Return [x, y] of the center of cell containing provided text 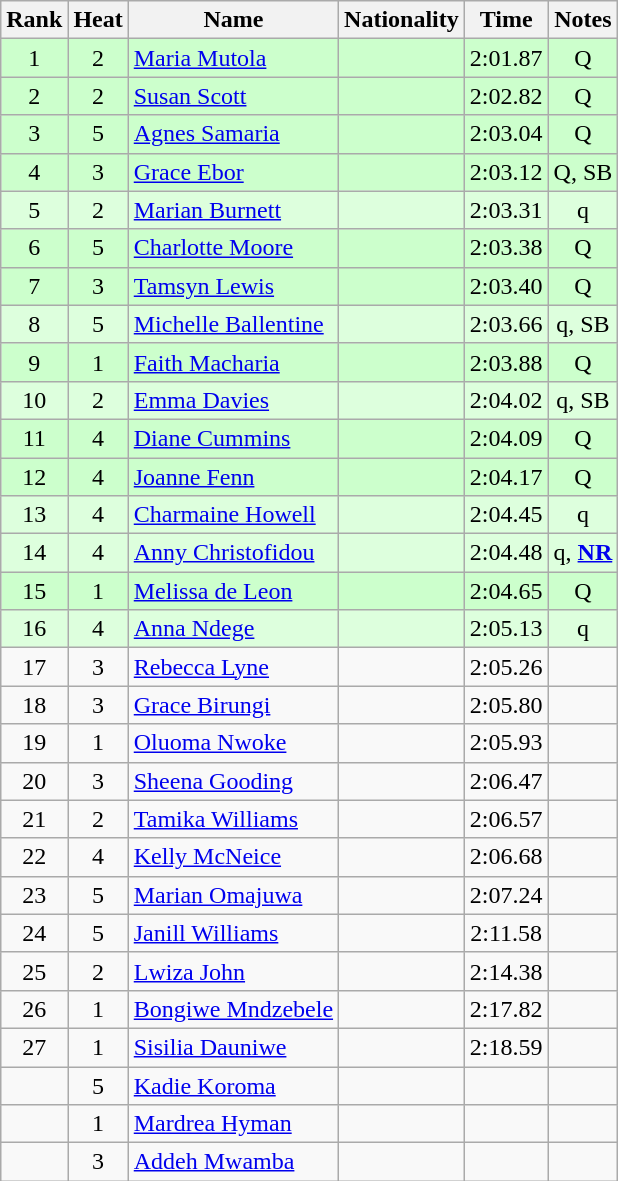
Oluoma Nwoke [233, 743]
2:05.80 [506, 705]
Addeh Mwamba [233, 1162]
2:17.82 [506, 1009]
21 [34, 819]
13 [34, 515]
Anny Christofidou [233, 553]
Janill Williams [233, 933]
Charmaine Howell [233, 515]
20 [34, 781]
18 [34, 705]
2:07.24 [506, 895]
q, NR [583, 553]
Emma Davies [233, 400]
Charlotte Moore [233, 248]
15 [34, 591]
Marian Omajuwa [233, 895]
Rebecca Lyne [233, 667]
Nationality [402, 20]
2:06.68 [506, 857]
2:04.45 [506, 515]
Susan Scott [233, 96]
Time [506, 20]
2:06.47 [506, 781]
Q, SB [583, 172]
Kadie Koroma [233, 1085]
14 [34, 553]
Mardrea Hyman [233, 1124]
Notes [583, 20]
2:14.38 [506, 971]
12 [34, 477]
Tamika Williams [233, 819]
2:01.87 [506, 58]
2:04.17 [506, 477]
16 [34, 629]
Kelly McNeice [233, 857]
8 [34, 324]
Sheena Gooding [233, 781]
2:04.09 [506, 438]
2:04.02 [506, 400]
9 [34, 362]
Faith Macharia [233, 362]
2:05.26 [506, 667]
2:05.13 [506, 629]
2:03.31 [506, 210]
25 [34, 971]
2:04.65 [506, 591]
26 [34, 1009]
2:11.58 [506, 933]
Sisilia Dauniwe [233, 1047]
27 [34, 1047]
22 [34, 857]
2:03.40 [506, 286]
17 [34, 667]
Name [233, 20]
2:03.04 [506, 134]
24 [34, 933]
Maria Mutola [233, 58]
2:02.82 [506, 96]
Rank [34, 20]
Tamsyn Lewis [233, 286]
Agnes Samaria [233, 134]
Anna Ndege [233, 629]
2:04.48 [506, 553]
Bongiwe Mndzebele [233, 1009]
11 [34, 438]
10 [34, 400]
2:05.93 [506, 743]
6 [34, 248]
Michelle Ballentine [233, 324]
2:03.88 [506, 362]
23 [34, 895]
Grace Ebor [233, 172]
Joanne Fenn [233, 477]
2:03.66 [506, 324]
Lwiza John [233, 971]
2:03.38 [506, 248]
Grace Birungi [233, 705]
7 [34, 286]
Melissa de Leon [233, 591]
Marian Burnett [233, 210]
2:18.59 [506, 1047]
2:03.12 [506, 172]
2:06.57 [506, 819]
Heat [98, 20]
Diane Cummins [233, 438]
19 [34, 743]
